Provide the [x, y] coordinate of the cell's center where the given text is located.  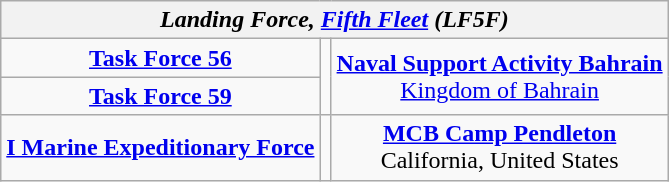
Landing Force, Fifth Fleet (LF5F) [334, 20]
MCB Camp PendletonCalifornia, United States [500, 148]
I Marine Expeditionary Force [160, 148]
Naval Support Activity BahrainKingdom of Bahrain [500, 77]
Task Force 59 [160, 96]
Task Force 56 [160, 58]
